Locate the cell with the specified text and output its [X, Y] center coordinate. 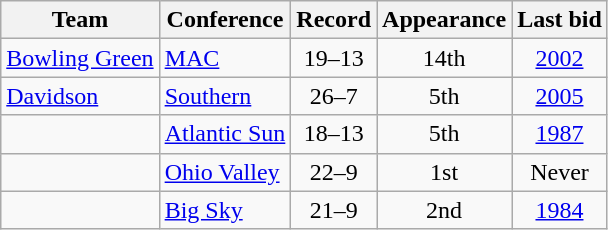
1987 [560, 134]
Record [334, 20]
2002 [560, 58]
Ohio Valley [225, 172]
Last bid [560, 20]
Big Sky [225, 210]
14th [444, 58]
19–13 [334, 58]
Team [80, 20]
Southern [225, 96]
Atlantic Sun [225, 134]
1984 [560, 210]
Bowling Green [80, 58]
2nd [444, 210]
21–9 [334, 210]
1st [444, 172]
26–7 [334, 96]
18–13 [334, 134]
Conference [225, 20]
2005 [560, 96]
Appearance [444, 20]
22–9 [334, 172]
Never [560, 172]
Davidson [80, 96]
MAC [225, 58]
